Search for the cell housing the specified text and yield its [X, Y] center coordinate. 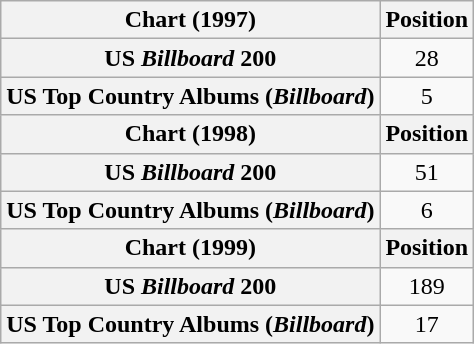
5 [427, 96]
189 [427, 286]
Chart (1999) [190, 248]
28 [427, 58]
17 [427, 324]
Chart (1997) [190, 20]
51 [427, 172]
Chart (1998) [190, 134]
6 [427, 210]
